Locate the cell with the specified text and output its (x, y) center coordinate. 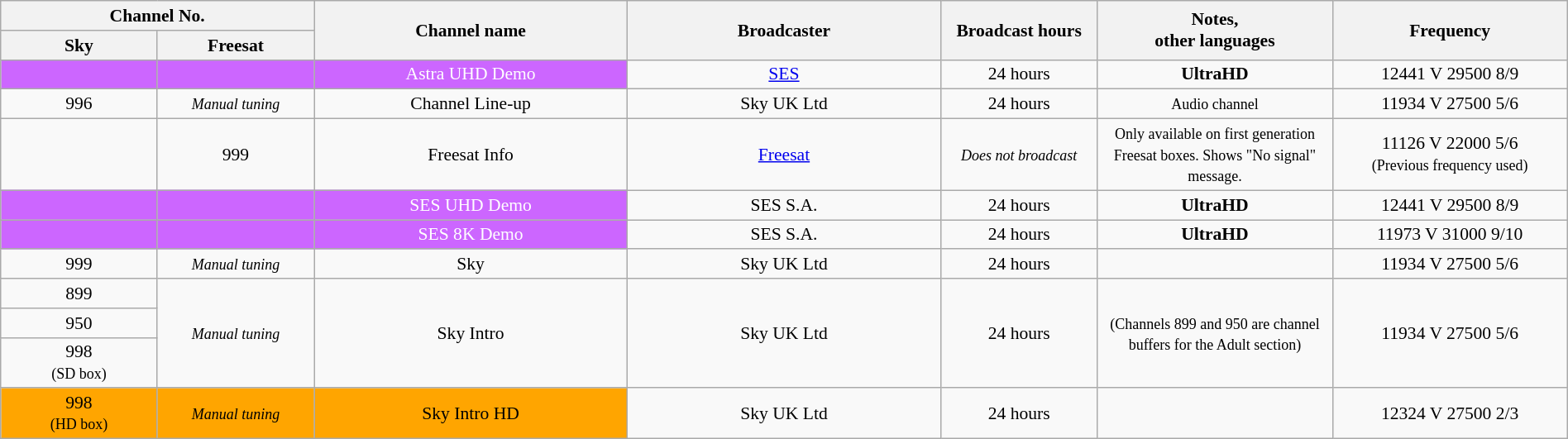
Astra UHD Demo (471, 74)
Freesat Info (471, 155)
Audio channel (1215, 104)
Channel No. (157, 16)
SES 8K Demo (471, 235)
Sky Intro (471, 333)
996 (79, 104)
950 (79, 323)
12324 V 27500 2/3 (1450, 413)
(Channels 899 and 950 are channel buffers for the Adult section) (1215, 333)
Frequency (1450, 30)
11973 V 31000 9/10 (1450, 235)
899 (79, 293)
Does not broadcast (1019, 155)
Broadcast hours (1019, 30)
Channel Line-up (471, 104)
Sky Intro HD (471, 413)
SES (784, 74)
Only available on first generation Freesat boxes. Shows "No signal" message. (1215, 155)
Notes, other languages (1215, 30)
998(SD box) (79, 362)
SES UHD Demo (471, 205)
Channel name (471, 30)
998(HD box) (79, 413)
11126 V 22000 5/6(Previous frequency used) (1450, 155)
Broadcaster (784, 30)
